Extract the [X, Y] coordinate from the center of the cell holding the provided text.  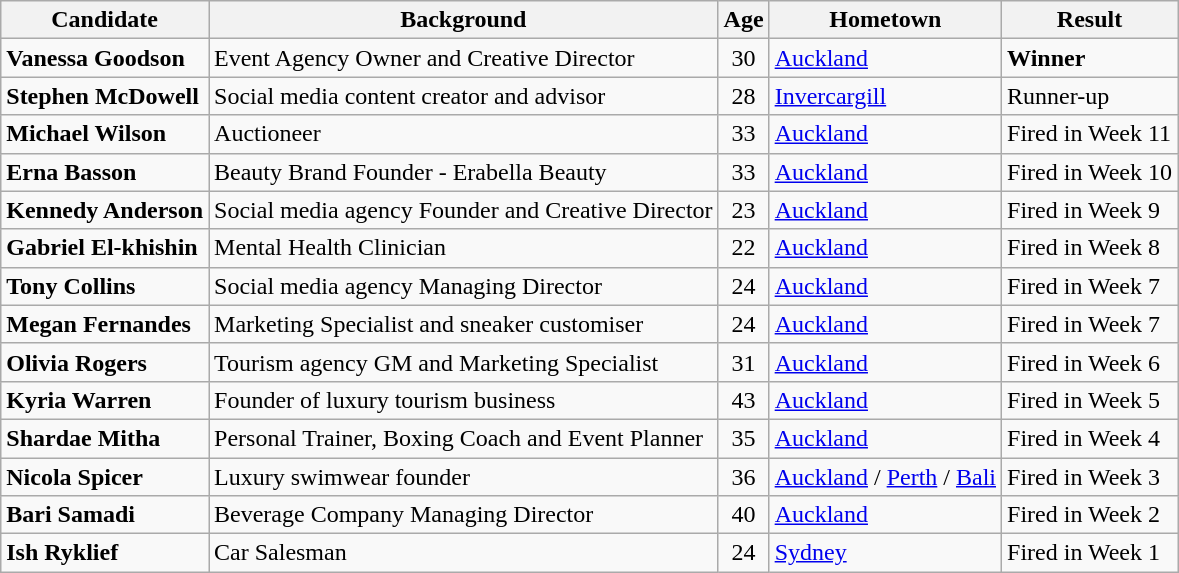
Invercargill [885, 96]
Fired in Week 1 [1090, 553]
Fired in Week 10 [1090, 172]
30 [744, 58]
Vanessa Goodson [105, 58]
Tony Collins [105, 286]
Beauty Brand Founder - Erabella Beauty [464, 172]
Nicola Spicer [105, 477]
Personal Trainer, Boxing Coach and Event Planner [464, 438]
Age [744, 20]
Auctioneer [464, 134]
Fired in Week 6 [1090, 362]
Mental Health Clinician [464, 248]
Social media agency Founder and Creative Director [464, 210]
31 [744, 362]
Luxury swimwear founder [464, 477]
43 [744, 400]
22 [744, 248]
Car Salesman [464, 553]
Michael Wilson [105, 134]
Tourism agency GM and Marketing Specialist [464, 362]
Event Agency Owner and Creative Director [464, 58]
Megan Fernandes [105, 324]
Background [464, 20]
Erna Basson [105, 172]
Olivia Rogers [105, 362]
28 [744, 96]
Candidate [105, 20]
Fired in Week 2 [1090, 515]
23 [744, 210]
Fired in Week 3 [1090, 477]
Beverage Company Managing Director [464, 515]
Sydney [885, 553]
Gabriel El-khishin [105, 248]
Fired in Week 9 [1090, 210]
Fired in Week 4 [1090, 438]
Stephen McDowell [105, 96]
Fired in Week 5 [1090, 400]
Social media agency Managing Director [464, 286]
Kyria Warren [105, 400]
Runner-up [1090, 96]
Social media content creator and advisor [464, 96]
Marketing Specialist and sneaker customiser [464, 324]
Hometown [885, 20]
Kennedy Anderson [105, 210]
Founder of luxury tourism business [464, 400]
Fired in Week 8 [1090, 248]
Ish Ryklief [105, 553]
36 [744, 477]
Bari Samadi [105, 515]
40 [744, 515]
Auckland / Perth / Bali [885, 477]
Fired in Week 11 [1090, 134]
35 [744, 438]
Shardae Mitha [105, 438]
Result [1090, 20]
Winner [1090, 58]
